Determine the [X, Y] coordinate at the center of the cell enclosing the given text.  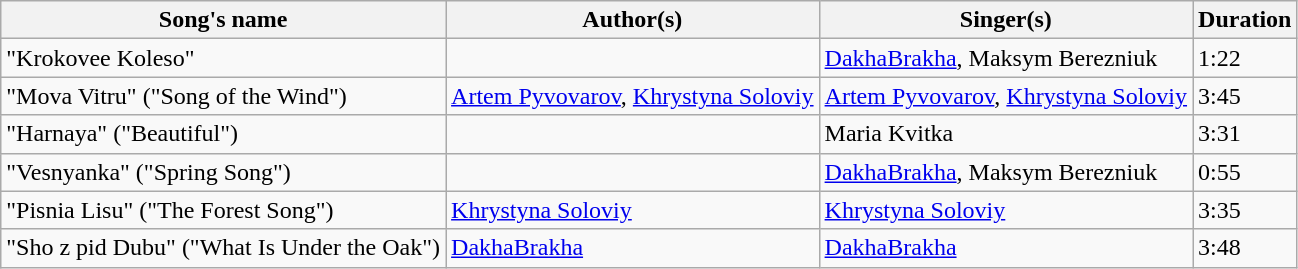
"Mova Vitru" ("Song of the Wind") [224, 96]
3:35 [1245, 210]
"Harnaya" ("Beautiful") [224, 134]
Author(s) [633, 20]
"Vesnyanka" ("Spring Song") [224, 172]
Duration [1245, 20]
0:55 [1245, 172]
3:31 [1245, 134]
3:45 [1245, 96]
Maria Kvitka [1006, 134]
Singer(s) [1006, 20]
1:22 [1245, 58]
3:48 [1245, 248]
"Sho z pid Dubu" ("What Is Under the Oak") [224, 248]
Song's name [224, 20]
"Pisnia Lisu" ("The Forest Song") [224, 210]
"Krokovee Koleso" [224, 58]
